Output the [X, Y] coordinate of the center of the cell containing the given text.  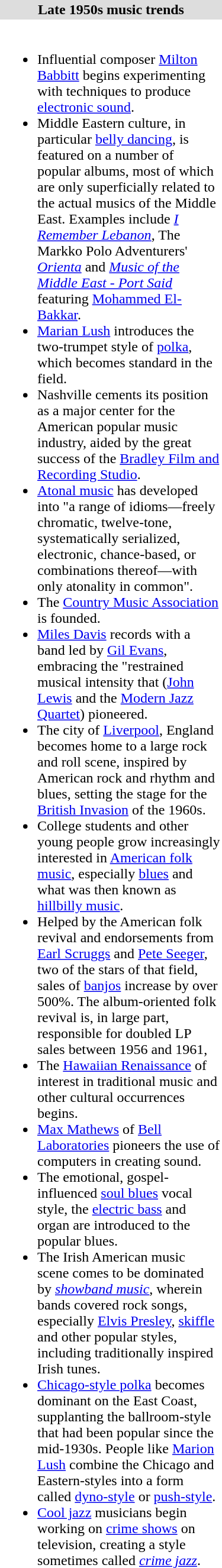
Late 1950s music trends [111, 9]
